Provide the [x, y] coordinate of the cell's center where the given text is located.  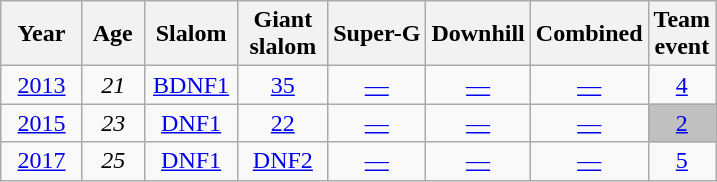
DNF2 [283, 161]
25 [113, 161]
Combined [589, 34]
2017 [42, 161]
Giant slalom [283, 34]
35 [283, 85]
2 [682, 123]
Slalom [191, 34]
4 [682, 85]
21 [113, 85]
22 [283, 123]
2015 [42, 123]
Teamevent [682, 34]
Downhill [478, 34]
5 [682, 161]
2013 [42, 85]
Super-G [377, 34]
Age [113, 34]
BDNF1 [191, 85]
Year [42, 34]
23 [113, 123]
